Search for the cell housing the specified text and yield its (X, Y) center coordinate. 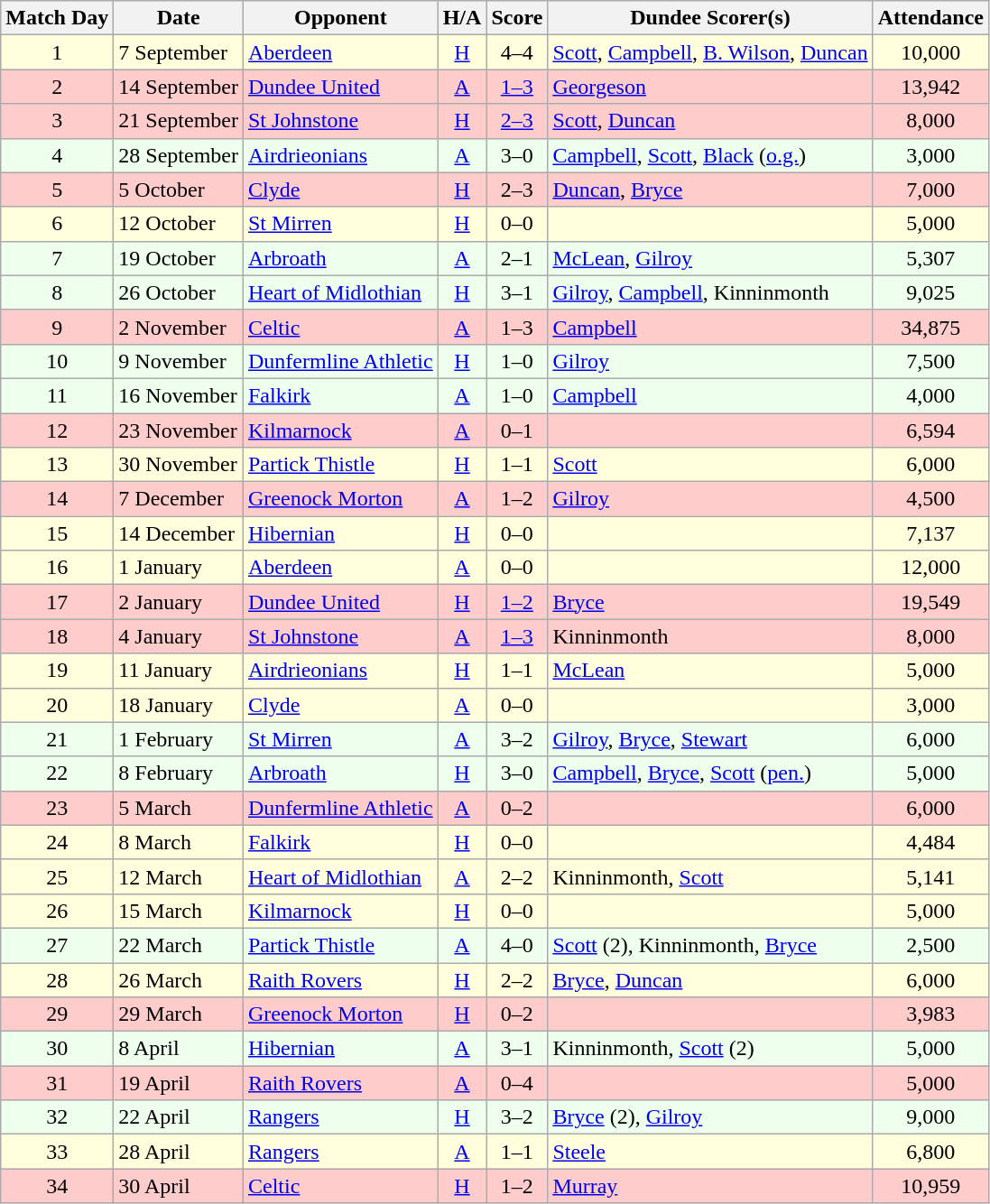
8 (58, 292)
9,025 (930, 292)
5 (58, 190)
3 (58, 121)
Scott, Duncan (710, 121)
2,500 (930, 945)
20 (58, 705)
Scott (710, 465)
29 March (179, 1014)
19,549 (930, 602)
8 February (179, 773)
7 (58, 258)
11 January (179, 671)
14 (58, 499)
26 March (179, 979)
5 March (179, 808)
2 November (179, 327)
4–0 (517, 945)
Gilroy, Campbell, Kinninmonth (710, 292)
Scott, Campbell, B. Wilson, Duncan (710, 52)
31 (58, 1083)
14 September (179, 87)
16 November (179, 395)
28 April (179, 1152)
Score (517, 18)
2 January (179, 602)
21 September (179, 121)
1 February (179, 739)
7,137 (930, 533)
4–4 (517, 52)
18 January (179, 705)
Kinninmonth, Scott (2) (710, 1049)
7,000 (930, 190)
23 (58, 808)
Georgeson (710, 87)
26 (58, 911)
H/A (462, 18)
Bryce, Duncan (710, 979)
12 March (179, 876)
Scott (2), Kinninmonth, Bryce (710, 945)
1 January (179, 568)
0–4 (517, 1083)
7 September (179, 52)
6 (58, 224)
6,800 (930, 1152)
10,000 (930, 52)
19 (58, 671)
10,959 (930, 1186)
9 (58, 327)
12 October (179, 224)
28 September (179, 155)
22 March (179, 945)
13,942 (930, 87)
12,000 (930, 568)
Attendance (930, 18)
McLean (710, 671)
4,000 (930, 395)
19 October (179, 258)
Steele (710, 1152)
Campbell, Bryce, Scott (pen.) (710, 773)
7,500 (930, 361)
6,594 (930, 431)
33 (58, 1152)
30 November (179, 465)
27 (58, 945)
13 (58, 465)
8 March (179, 842)
28 (58, 979)
3,983 (930, 1014)
9 November (179, 361)
16 (58, 568)
Kinninmonth (710, 636)
Bryce (710, 602)
24 (58, 842)
18 (58, 636)
15 March (179, 911)
15 (58, 533)
4 (58, 155)
Murray (710, 1186)
5,307 (930, 258)
34 (58, 1186)
Bryce (2), Gilroy (710, 1117)
8 April (179, 1049)
Match Day (58, 18)
29 (58, 1014)
30 April (179, 1186)
30 (58, 1049)
Opponent (340, 18)
0–1 (517, 431)
4,500 (930, 499)
1 (58, 52)
12 (58, 431)
Kinninmonth, Scott (710, 876)
2 (58, 87)
34,875 (930, 327)
14 December (179, 533)
Gilroy, Bryce, Stewart (710, 739)
23 November (179, 431)
32 (58, 1117)
5 October (179, 190)
Date (179, 18)
McLean, Gilroy (710, 258)
11 (58, 395)
22 (58, 773)
7 December (179, 499)
4,484 (930, 842)
4 January (179, 636)
19 April (179, 1083)
Campbell, Scott, Black (o.g.) (710, 155)
25 (58, 876)
2–1 (517, 258)
5,141 (930, 876)
17 (58, 602)
Dundee Scorer(s) (710, 18)
26 October (179, 292)
10 (58, 361)
22 April (179, 1117)
21 (58, 739)
Duncan, Bryce (710, 190)
9,000 (930, 1117)
